Return (x, y) of the center of cell containing provided text 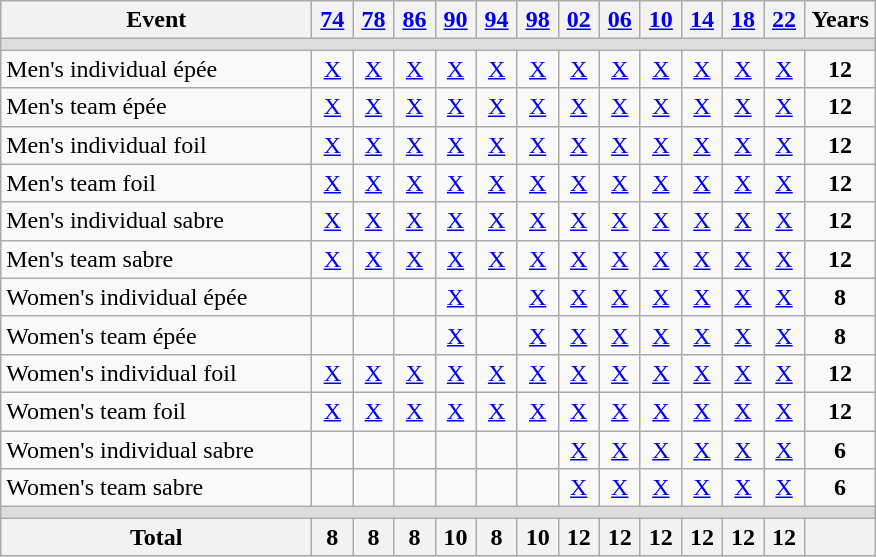
22 (784, 20)
Women's team foil (156, 411)
Men's individual sabre (156, 221)
Men's team sabre (156, 259)
Men's team foil (156, 183)
14 (702, 20)
98 (538, 20)
Women's team épée (156, 335)
Men's individual épée (156, 69)
90 (456, 20)
Women's individual épée (156, 297)
Men's team épée (156, 107)
78 (374, 20)
18 (742, 20)
Total (156, 537)
Years (840, 20)
94 (496, 20)
86 (414, 20)
Women's individual foil (156, 373)
06 (620, 20)
Women's individual sabre (156, 449)
Women's team sabre (156, 488)
74 (332, 20)
02 (578, 20)
Men's individual foil (156, 145)
Event (156, 20)
